Locate the cell with the specified text and output its [X, Y] center coordinate. 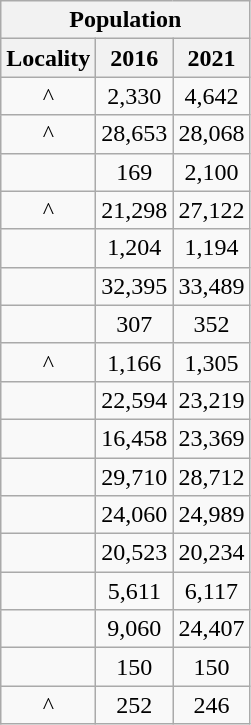
16,458 [134, 438]
20,523 [134, 553]
32,395 [134, 286]
9,060 [134, 629]
28,068 [212, 134]
Population [126, 20]
2,100 [212, 172]
307 [134, 324]
1,166 [134, 362]
Locality [48, 58]
169 [134, 172]
2021 [212, 58]
1,305 [212, 362]
352 [212, 324]
2016 [134, 58]
2,330 [134, 96]
28,712 [212, 477]
28,653 [134, 134]
24,407 [212, 629]
6,117 [212, 591]
33,489 [212, 286]
23,219 [212, 400]
24,989 [212, 515]
24,060 [134, 515]
252 [134, 705]
27,122 [212, 210]
20,234 [212, 553]
246 [212, 705]
29,710 [134, 477]
5,611 [134, 591]
22,594 [134, 400]
1,194 [212, 248]
21,298 [134, 210]
1,204 [134, 248]
4,642 [212, 96]
23,369 [212, 438]
